Extract the [x, y] coordinate from the center of the cell holding the provided text.  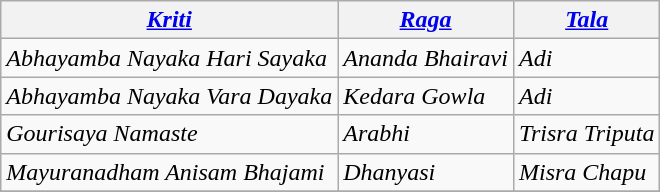
Abhayamba Nayaka Vara Dayaka [170, 96]
Dhanyasi [426, 172]
Trisra Triputa [586, 134]
Arabhi [426, 134]
Kriti [170, 20]
Ananda Bhairavi [426, 58]
Gourisaya Namaste [170, 134]
Misra Chapu [586, 172]
Kedara Gowla [426, 96]
Tala [586, 20]
Mayuranadham Anisam Bhajami [170, 172]
Abhayamba Nayaka Hari Sayaka [170, 58]
Raga [426, 20]
